Extract the [X, Y] coordinate from the center of the cell holding the provided text.  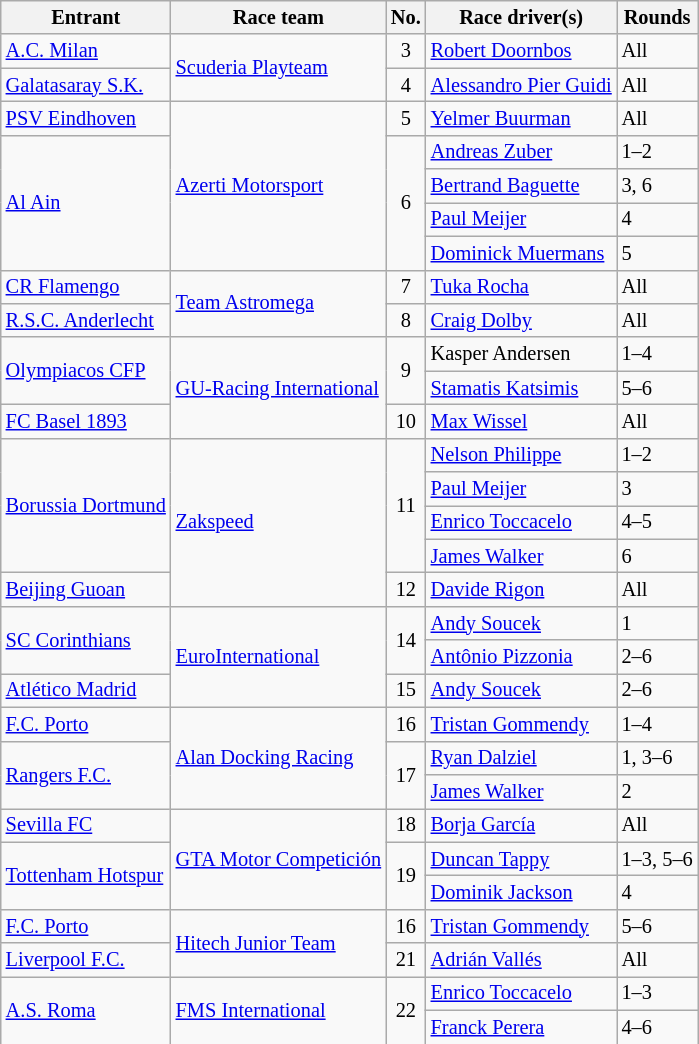
A.C. Milan [86, 51]
Antônio Pizzonia [522, 657]
A.S. Roma [86, 1010]
No. [406, 17]
Craig Dolby [522, 320]
1–3 [658, 993]
Borja García [522, 825]
2 [658, 791]
22 [406, 1010]
Race team [278, 17]
4–6 [658, 1027]
R.S.C. Anderlecht [86, 320]
1, 3–6 [658, 758]
7 [406, 287]
Alan Docking Racing [278, 758]
Stamatis Katsimis [522, 388]
EuroInternational [278, 656]
Azerti Motorsport [278, 185]
Kasper Andersen [522, 354]
15 [406, 690]
18 [406, 825]
Nelson Philippe [522, 455]
Liverpool F.C. [86, 960]
CR Flamengo [86, 287]
Ryan Dalziel [522, 758]
Davide Rigon [522, 589]
Adrián Vallés [522, 960]
Team Astromega [278, 304]
Tottenham Hotspur [86, 876]
Galatasaray S.K. [86, 85]
Robert Doornbos [522, 51]
FMS International [278, 1010]
GU-Racing International [278, 388]
11 [406, 506]
FC Basel 1893 [86, 421]
21 [406, 960]
12 [406, 589]
Bertrand Baguette [522, 186]
1–3, 5–6 [658, 859]
Borussia Dortmund [86, 506]
8 [406, 320]
Rounds [658, 17]
Entrant [86, 17]
Al Ain [86, 202]
Dominik Jackson [522, 892]
14 [406, 640]
Duncan Tappy [522, 859]
Zakspeed [278, 522]
Hitech Junior Team [278, 942]
Tuka Rocha [522, 287]
10 [406, 421]
Dominick Muermans [522, 253]
Rangers F.C. [86, 774]
Alessandro Pier Guidi [522, 85]
SC Corinthians [86, 640]
4–5 [658, 522]
Beijing Guoan [86, 589]
Max Wissel [522, 421]
Scuderia Playteam [278, 68]
1 [658, 623]
Sevilla FC [86, 825]
Race driver(s) [522, 17]
17 [406, 774]
Yelmer Buurman [522, 118]
3, 6 [658, 186]
GTA Motor Competición [278, 858]
Olympiacos CFP [86, 370]
PSV Eindhoven [86, 118]
19 [406, 876]
Franck Perera [522, 1027]
Atlético Madrid [86, 690]
9 [406, 370]
Andreas Zuber [522, 152]
